Detect which cell encompasses the target text, then output its [x, y] center coordinate. 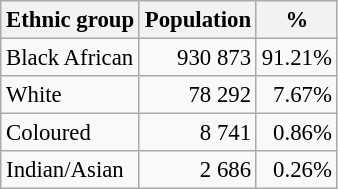
8 741 [198, 133]
Indian/Asian [70, 170]
91.21% [296, 58]
Black African [70, 58]
White [70, 95]
930 873 [198, 58]
78 292 [198, 95]
Ethnic group [70, 20]
2 686 [198, 170]
0.26% [296, 170]
0.86% [296, 133]
7.67% [296, 95]
Coloured [70, 133]
% [296, 20]
Population [198, 20]
